Output the (X, Y) coordinate of the center of the cell containing the given text.  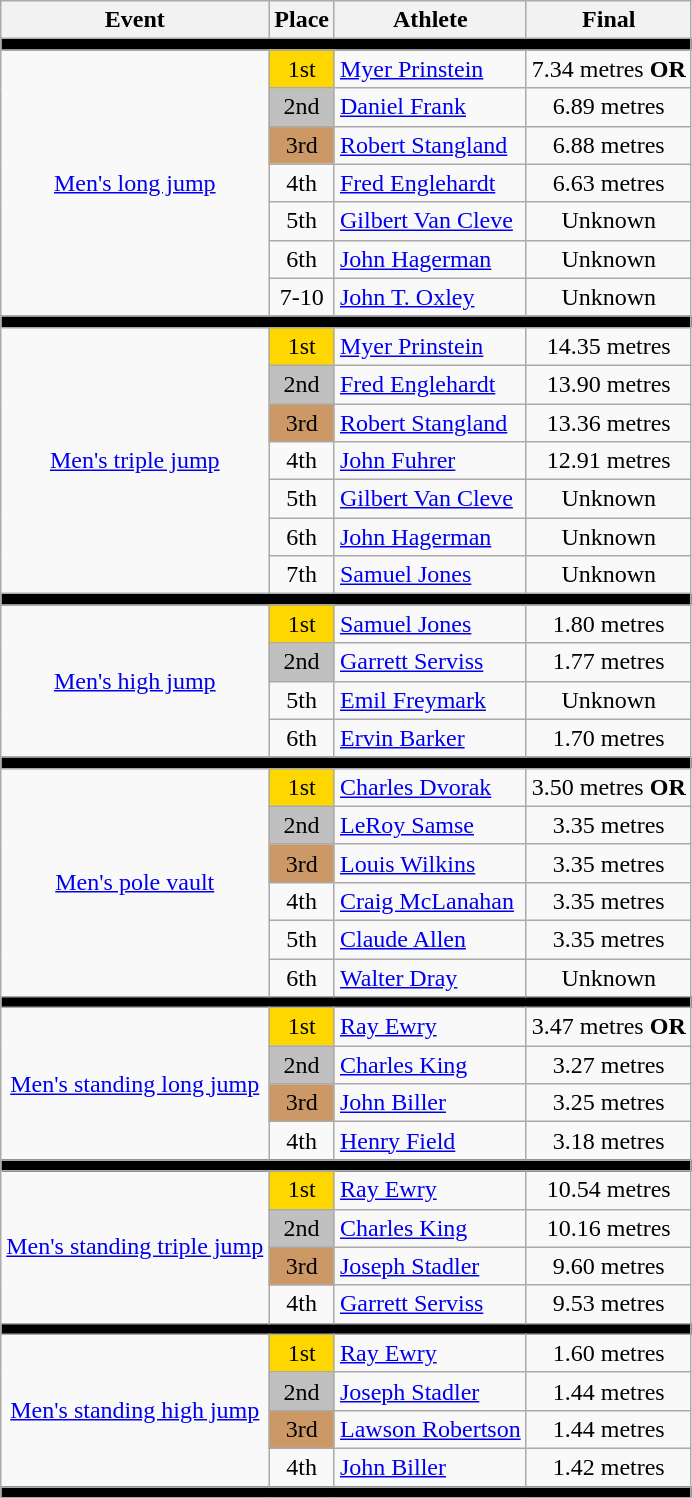
Men's standing high jump (135, 1410)
7-10 (302, 297)
John Fuhrer (430, 461)
1.42 metres (608, 1467)
14.35 metres (608, 346)
Louis Wilkins (430, 863)
Craig McLanahan (430, 901)
10.54 metres (608, 1190)
Men's standing triple jump (135, 1247)
LeRoy Samse (430, 825)
Place (302, 20)
6.63 metres (608, 183)
Ervin Barker (430, 738)
3.25 metres (608, 1103)
3.47 metres OR (608, 1027)
Walter Dray (430, 977)
6.88 metres (608, 145)
12.91 metres (608, 461)
6.89 metres (608, 107)
7th (302, 575)
Men's pole vault (135, 882)
13.36 metres (608, 423)
Event (135, 20)
Men's long jump (135, 183)
Daniel Frank (430, 107)
Charles Dvorak (430, 787)
3.27 metres (608, 1065)
Men's high jump (135, 681)
John T. Oxley (430, 297)
1.60 metres (608, 1353)
Men's triple jump (135, 460)
13.90 metres (608, 384)
1.77 metres (608, 662)
Lawson Robertson (430, 1429)
Athlete (430, 20)
9.60 metres (608, 1266)
1.70 metres (608, 738)
Claude Allen (430, 939)
Henry Field (430, 1141)
Emil Freymark (430, 700)
Men's standing long jump (135, 1084)
1.80 metres (608, 624)
3.18 metres (608, 1141)
10.16 metres (608, 1228)
3.50 metres OR (608, 787)
Final (608, 20)
7.34 metres OR (608, 69)
9.53 metres (608, 1304)
